Extract the [X, Y] coordinate from the center of the cell holding the provided text.  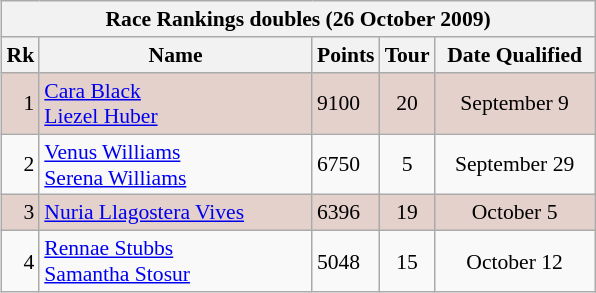
3 [21, 213]
9100 [346, 104]
20 [408, 104]
6396 [346, 213]
5 [408, 164]
Tour [408, 55]
Race Rankings doubles (26 October 2009) [298, 19]
4 [21, 260]
Points [346, 55]
Rk [21, 55]
October 12 [515, 260]
5048 [346, 260]
October 5 [515, 213]
1 [21, 104]
6750 [346, 164]
September 29 [515, 164]
15 [408, 260]
Name [176, 55]
Venus Williams Serena Williams [176, 164]
September 9 [515, 104]
Cara Black Liezel Huber [176, 104]
19 [408, 213]
Nuria Llagostera Vives [176, 213]
Rennae Stubbs Samantha Stosur [176, 260]
Date Qualified [515, 55]
2 [21, 164]
